Return (X, Y) of the center of cell containing provided text 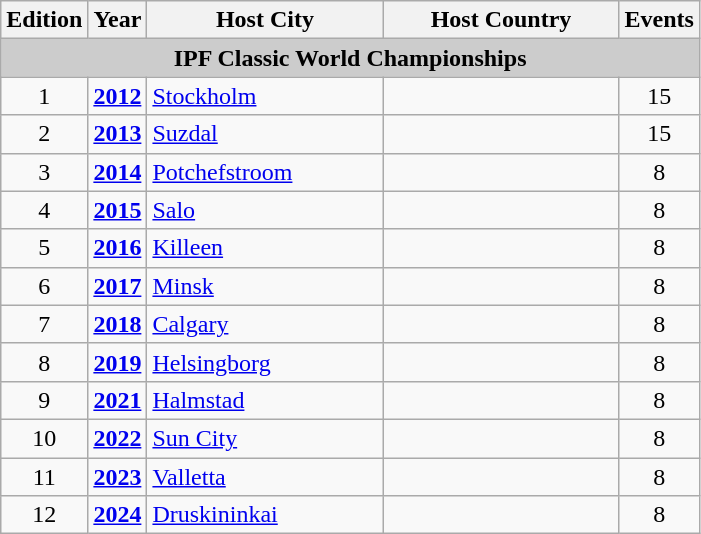
1 (44, 96)
Suzdal (265, 134)
10 (44, 438)
Year (118, 20)
Minsk (265, 286)
Valletta (265, 477)
Sun City (265, 438)
2022 (118, 438)
2 (44, 134)
2018 (118, 324)
9 (44, 400)
Calgary (265, 324)
11 (44, 477)
2017 (118, 286)
Potchefstroom (265, 172)
Helsingborg (265, 362)
2013 (118, 134)
2019 (118, 362)
Killeen (265, 248)
Host City (265, 20)
2014 (118, 172)
2012 (118, 96)
6 (44, 286)
5 (44, 248)
4 (44, 210)
2021 (118, 400)
2016 (118, 248)
Edition (44, 20)
Druskininkai (265, 515)
3 (44, 172)
2023 (118, 477)
7 (44, 324)
Stockholm (265, 96)
Salo (265, 210)
IPF Classic World Championships (350, 58)
Events (659, 20)
2015 (118, 210)
12 (44, 515)
2024 (118, 515)
Host Country (501, 20)
Halmstad (265, 400)
